Capture the cell that displays the provided text and extract its [X, Y] central coordinate. 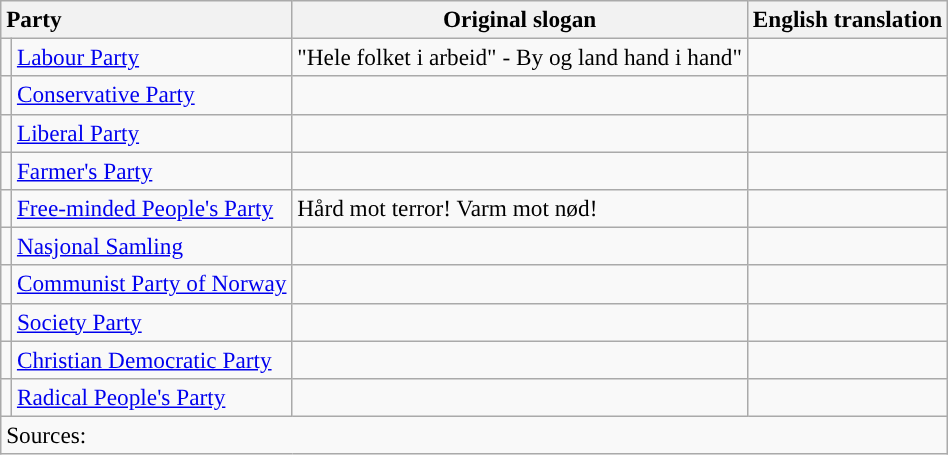
Radical People's Party [152, 397]
Christian Democratic Party [152, 359]
English translation [847, 19]
Party [146, 19]
Conservative Party [152, 95]
"Hele folket i arbeid" - By og land hand i hand" [520, 57]
Original slogan [520, 19]
Free-minded People's Party [152, 208]
Liberal Party [152, 133]
Nasjonal Samling [152, 246]
Sources: [474, 435]
Communist Party of Norway [152, 284]
Farmer's Party [152, 170]
Hård mot terror! Varm mot nød! [520, 208]
Labour Party [152, 57]
Society Party [152, 322]
